Determine the (x, y) coordinate at the center of the cell enclosing the given text.  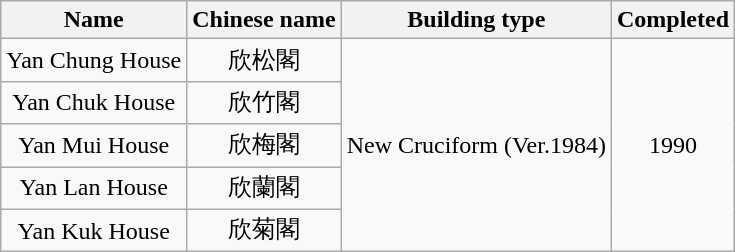
Yan Kuk House (94, 230)
Building type (476, 20)
Chinese name (264, 20)
欣松閣 (264, 60)
欣菊閣 (264, 230)
1990 (672, 146)
欣梅閣 (264, 146)
Yan Lan House (94, 188)
New Cruciform (Ver.1984) (476, 146)
Yan Mui House (94, 146)
Completed (672, 20)
欣蘭閣 (264, 188)
欣竹閣 (264, 102)
Name (94, 20)
Yan Chung House (94, 60)
Yan Chuk House (94, 102)
